Scan for the cell matching the given text and deliver its [X, Y] coordinate at center. 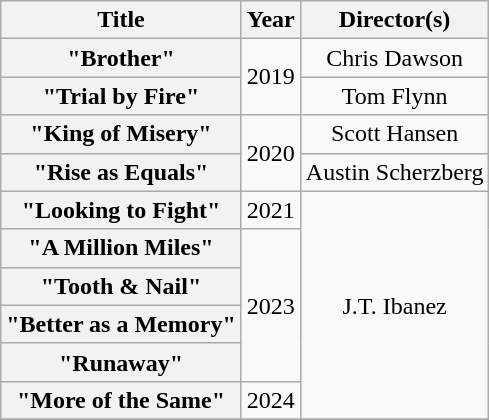
Austin Scherzberg [394, 172]
Chris Dawson [394, 58]
2021 [270, 210]
"More of the Same" [122, 400]
"Brother" [122, 58]
"Looking to Fight" [122, 210]
"A Million Miles" [122, 248]
Year [270, 20]
"King of Misery" [122, 134]
2019 [270, 77]
"Runaway" [122, 362]
2020 [270, 153]
Director(s) [394, 20]
"Trial by Fire" [122, 96]
Scott Hansen [394, 134]
2024 [270, 400]
2023 [270, 305]
J.T. Ibanez [394, 305]
"Tooth & Nail" [122, 286]
"Rise as Equals" [122, 172]
Tom Flynn [394, 96]
"Better as a Memory" [122, 324]
Title [122, 20]
